Provide the (X, Y) coordinate of the cell's center where the given text is located.  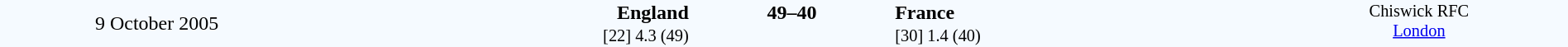
49–40 (791, 12)
Chiswick RFCLondon (1419, 23)
England (501, 12)
[30] 1.4 (40) (1082, 36)
[22] 4.3 (49) (501, 36)
9 October 2005 (157, 23)
France (1082, 12)
